Output the [X, Y] coordinate of the center of the cell containing the given text.  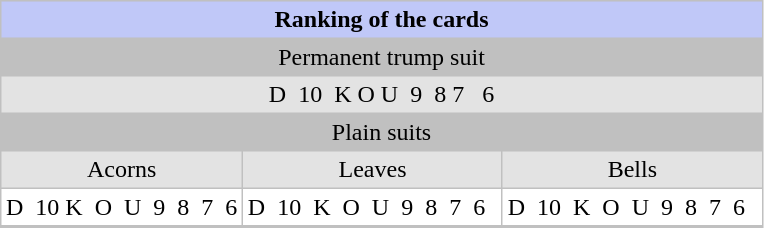
Permanent trump suit [382, 57]
Plain suits [382, 132]
Acorns [122, 170]
Bells [632, 170]
Leaves [372, 170]
Ranking of the cards [382, 20]
